Extract the [X, Y] coordinate from the center of the cell holding the provided text.  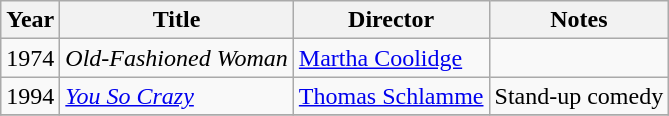
Old-Fashioned Woman [177, 58]
Year [30, 20]
You So Crazy [177, 96]
Title [177, 20]
Thomas Schlamme [391, 96]
Director [391, 20]
Notes [579, 20]
Stand-up comedy [579, 96]
Martha Coolidge [391, 58]
1974 [30, 58]
1994 [30, 96]
